Search for the cell housing the specified text and yield its [x, y] center coordinate. 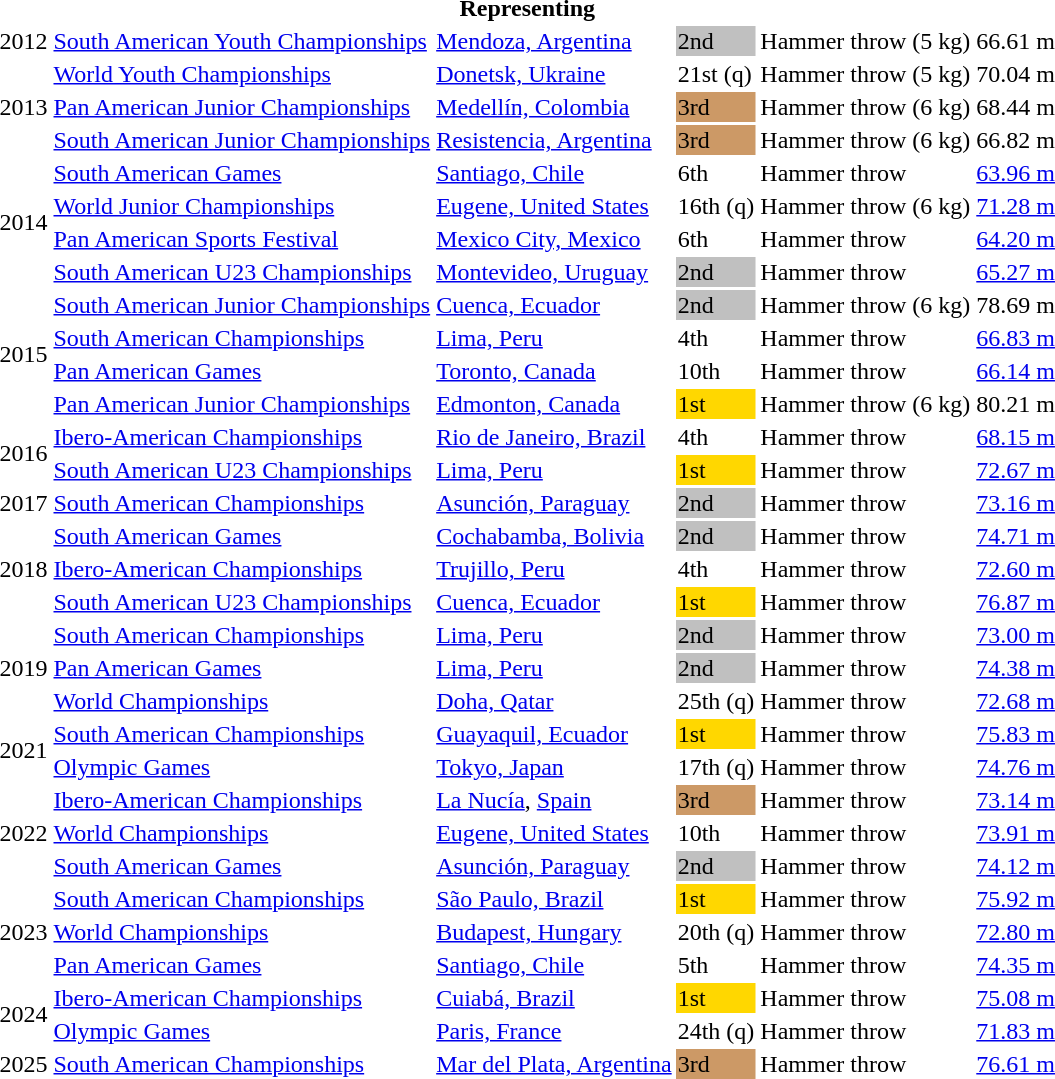
Trujillo, Peru [554, 569]
Medellín, Colombia [554, 107]
25th (q) [716, 701]
Tokyo, Japan [554, 767]
Rio de Janeiro, Brazil [554, 437]
5th [716, 965]
Guayaquil, Ecuador [554, 734]
World Junior Championships [242, 206]
World Youth Championships [242, 74]
Doha, Qatar [554, 701]
Pan American Sports Festival [242, 239]
Mendoza, Argentina [554, 41]
Resistencia, Argentina [554, 140]
20th (q) [716, 932]
Edmonton, Canada [554, 404]
Montevideo, Uruguay [554, 272]
La Nucía, Spain [554, 800]
Mexico City, Mexico [554, 239]
17th (q) [716, 767]
South American Youth Championships [242, 41]
Paris, France [554, 1031]
21st (q) [716, 74]
Budapest, Hungary [554, 932]
Mar del Plata, Argentina [554, 1064]
24th (q) [716, 1031]
Toronto, Canada [554, 371]
Cochabamba, Bolivia [554, 536]
Donetsk, Ukraine [554, 74]
16th (q) [716, 206]
Cuiabá, Brazil [554, 998]
São Paulo, Brazil [554, 899]
